Pinpoint the cell where the given text exists, returning its (x, y) midpoint coordinate. 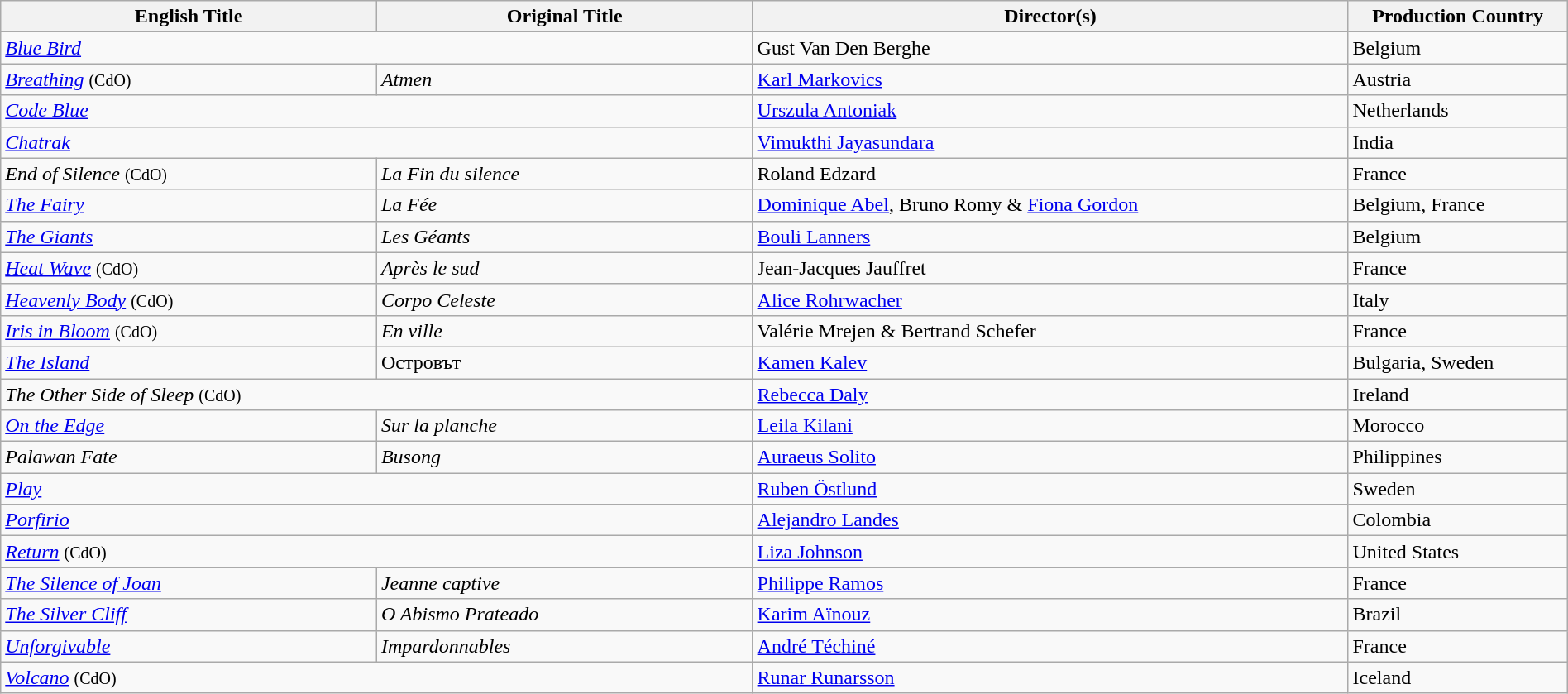
Sweden (1457, 489)
Unforgivable (189, 646)
Heat Wave (CdO) (189, 268)
Leila Kilani (1050, 426)
Bouli Lanners (1050, 237)
Kamen Kalev (1050, 362)
Austria (1457, 79)
Valérie Mrejen & Bertrand Schefer (1050, 331)
The Silver Cliff (189, 615)
La Fée (564, 205)
Alejandro Landes (1050, 520)
Dominique Abel, Bruno Romy & Fiona Gordon (1050, 205)
Runar Runarsson (1050, 677)
La Fin du silence (564, 174)
Островът (564, 362)
Breathing (CdO) (189, 79)
Bulgaria, Sweden (1457, 362)
Iceland (1457, 677)
English Title (189, 17)
Philippines (1457, 457)
The Fairy (189, 205)
Netherlands (1457, 111)
Brazil (1457, 615)
Jean-Jacques Jauffret (1050, 268)
Iris in Bloom (CdO) (189, 331)
Atmen (564, 79)
Belgium, France (1457, 205)
Heavenly Body (CdO) (189, 299)
Roland Edzard (1050, 174)
Philippe Ramos (1050, 583)
Colombia (1457, 520)
The Other Side of Sleep (CdO) (377, 395)
Alice Rohrwacher (1050, 299)
Busong (564, 457)
Production Country (1457, 17)
André Téchiné (1050, 646)
Ireland (1457, 395)
India (1457, 142)
The Island (189, 362)
Rebecca Daly (1050, 395)
Impardonnables (564, 646)
Les Géants (564, 237)
Karim Aïnouz (1050, 615)
Chatrak (377, 142)
The Silence of Joan (189, 583)
Original Title (564, 17)
On the Edge (189, 426)
Urszula Antoniak (1050, 111)
Morocco (1457, 426)
Corpo Celeste (564, 299)
Liza Johnson (1050, 552)
Porfirio (377, 520)
United States (1457, 552)
Director(s) (1050, 17)
Jeanne captive (564, 583)
Palawan Fate (189, 457)
Après le sud (564, 268)
Blue Bird (377, 48)
Italy (1457, 299)
En ville (564, 331)
O Abismo Prateado (564, 615)
Return (CdO) (377, 552)
Auraeus Solito (1050, 457)
Sur la planche (564, 426)
Vimukthi Jayasundara (1050, 142)
Code Blue (377, 111)
Karl Markovics (1050, 79)
End of Silence (CdO) (189, 174)
Play (377, 489)
The Giants (189, 237)
Volcano (CdO) (377, 677)
Ruben Östlund (1050, 489)
Gust Van Den Berghe (1050, 48)
